Capture the cell that displays the provided text and extract its [X, Y] central coordinate. 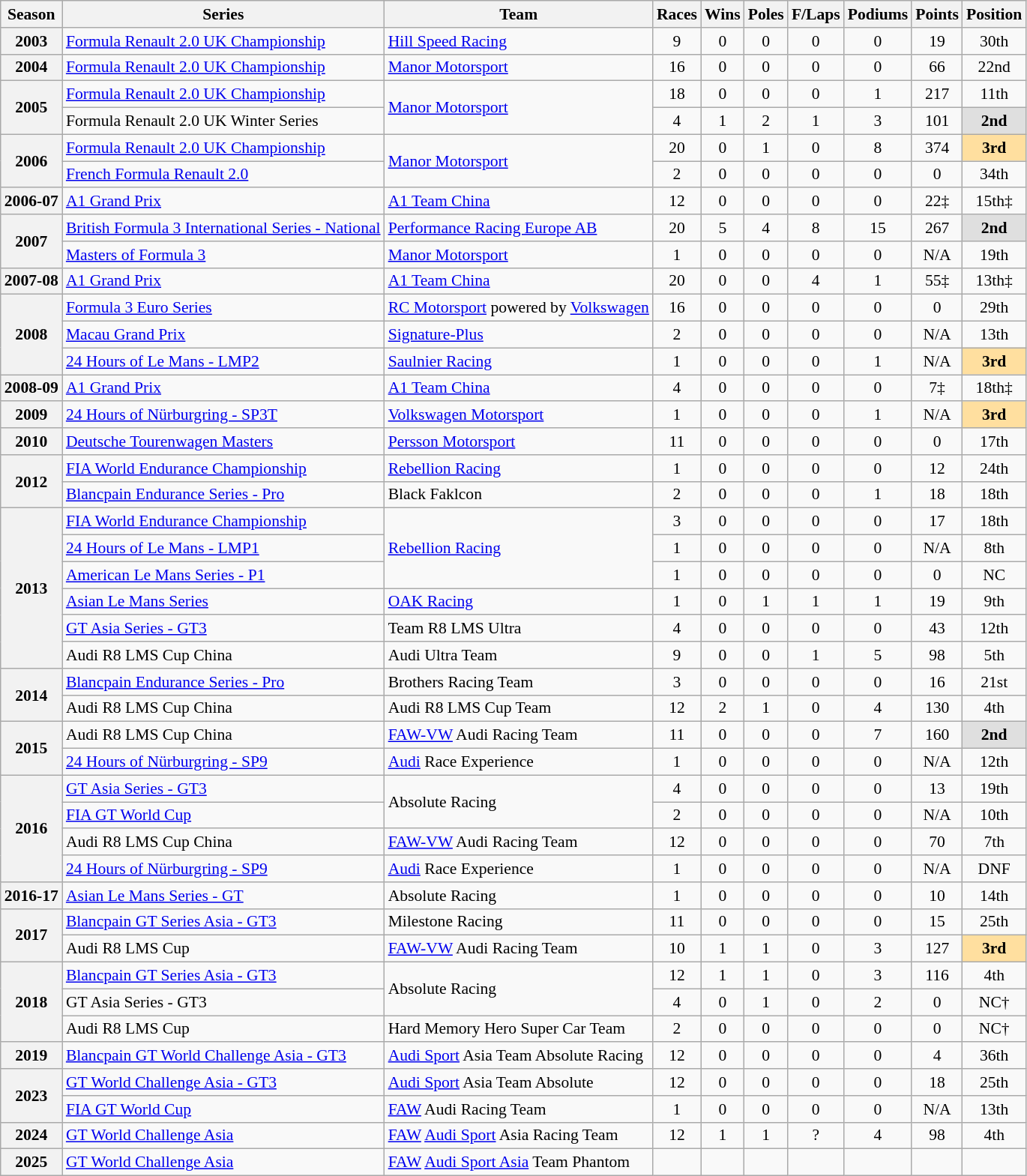
5th [994, 655]
18th‡ [994, 388]
Audi Sport Asia Team Absolute Racing [519, 1056]
F/Laps [816, 14]
66 [937, 67]
9th [994, 602]
Wins [723, 14]
34th [994, 175]
101 [937, 121]
29th [994, 308]
24th [994, 468]
2019 [31, 1056]
2008 [31, 334]
55‡ [937, 281]
Team [519, 14]
22‡ [937, 202]
Formula Renault 2.0 UK Winter Series [223, 121]
Black Faklcon [519, 495]
Formula 3 Euro Series [223, 308]
Audi Sport Asia Team Absolute [519, 1082]
7th [994, 842]
FAW Audi Sport Asia Team Phantom [519, 1163]
2003 [31, 41]
7 [879, 735]
2006 [31, 160]
Hard Memory Hero Super Car Team [519, 1029]
374 [937, 148]
2018 [31, 1003]
Series [223, 14]
15th‡ [994, 202]
2005 [31, 108]
8th [994, 549]
267 [937, 228]
Persson Motorsport [519, 441]
11th [994, 94]
Points [937, 14]
? [816, 1136]
Masters of Formula 3 [223, 255]
2016 [31, 828]
2017 [31, 935]
2023 [31, 1096]
Races [677, 14]
30th [994, 41]
Audi Ultra Team [519, 655]
NC [994, 575]
160 [937, 735]
DNF [994, 869]
2010 [31, 441]
2012 [31, 481]
Volkswagen Motorsport [519, 415]
21st [994, 682]
Performance Racing Europe AB [519, 228]
24 Hours of Le Mans - LMP2 [223, 361]
2006-07 [31, 202]
FAW Audi Sport Asia Racing Team [519, 1136]
Season [31, 14]
FAW Audi Racing Team [519, 1109]
2007-08 [31, 281]
Signature-Plus [519, 335]
17 [937, 522]
13th‡ [994, 281]
British Formula 3 International Series - National [223, 228]
217 [937, 94]
Brothers Racing Team [519, 682]
2014 [31, 696]
Milestone Racing [519, 922]
2008-09 [31, 388]
OAK Racing [519, 602]
24 Hours of Le Mans - LMP1 [223, 549]
2009 [31, 415]
70 [937, 842]
24 Hours of Nürburgring - SP3T [223, 415]
2015 [31, 748]
2013 [31, 588]
Blancpain GT World Challenge Asia - GT3 [223, 1056]
Hill Speed Racing [519, 41]
Asian Le Mans Series [223, 602]
American Le Mans Series - P1 [223, 575]
10th [994, 815]
Saulnier Racing [519, 361]
Deutsche Tourenwagen Masters [223, 441]
2016-17 [31, 896]
Poles [766, 14]
Team R8 LMS Ultra [519, 629]
Position [994, 14]
French Formula Renault 2.0 [223, 175]
GT World Challenge Asia - GT3 [223, 1082]
14th [994, 896]
RC Motorsport powered by Volkswagen [519, 308]
127 [937, 949]
116 [937, 976]
2007 [31, 241]
7‡ [937, 388]
2024 [31, 1136]
Audi R8 LMS Cup Team [519, 708]
13 [937, 788]
Macau Grand Prix [223, 335]
2025 [31, 1163]
2004 [31, 67]
17th [994, 441]
Asian Le Mans Series - GT [223, 896]
130 [937, 708]
43 [937, 629]
36th [994, 1056]
Podiums [879, 14]
22nd [994, 67]
